Pinpoint the cell where the given text exists, returning its [x, y] midpoint coordinate. 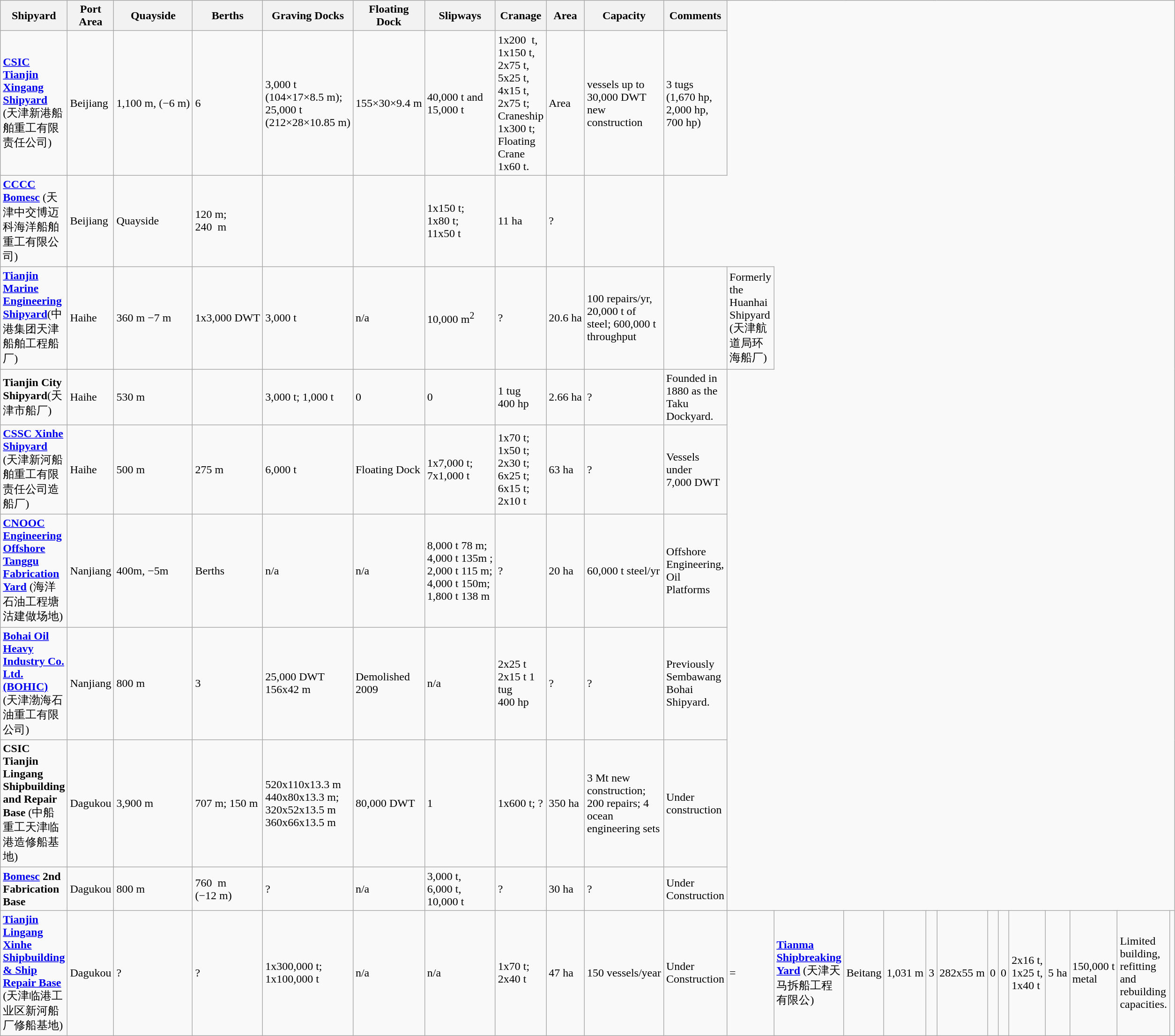
500 m [153, 470]
Vessels under 7,000 DWT [695, 470]
1 [460, 804]
520x110x13.3 m 440x80x13.3 m; 320x52x13.5 m 360x66x13.5 m [308, 804]
Offshore Engineering, Oil Platforms [695, 571]
Port Area [91, 16]
530 m [153, 397]
CCCC Bomesc (天津中交博迈科海洋船舶重工有限公司) [34, 221]
CSSC Xinhe Shipyard (天津新河船舶重工有限责任公司造船厂) [34, 470]
3,000 t (104×17×8.5 m); 25,000 t (212×28×10.85 m) [308, 103]
1x7,000 t; 7x1,000 t [460, 470]
155×30×9.4 m [389, 103]
47 ha [565, 973]
Beitang [864, 973]
150,000 t metal [1093, 973]
1x200 t, 1x150 t, 2x75 t, 5x25 t, 4x15 t, 2x75 t; Craneship 1x300 t; Floating Crane 1x60 t. [521, 103]
2x16 t, 1x25 t, 1x40 t [1027, 973]
1x300,000 t; 1x100,000 t [308, 973]
25,000 DWT 156x42 m [308, 683]
Tianjin City Shipyard(天津市船厂) [34, 397]
350 ha [565, 804]
6 [228, 103]
1x3,000 DWT [228, 318]
Under construction [695, 804]
63 ha [565, 470]
1,100 m, (−6 m) [153, 103]
Comments [695, 16]
3,000 t; 1,000 t [308, 397]
1x70 t; 1x50 t; 2x30 t; 6x25 t; 6x15 t; 2x10 t [521, 470]
1x70 t; 2x40 t [521, 973]
40,000 t and 15,000 t [460, 103]
1x150 t; 1x80 t; 11x50 t [460, 221]
150 vessels/year [624, 973]
3 tugs (1,670 hp, 2,000 hp, 700 hp) [695, 103]
Tianjin Lingang Xinhe Shipbuilding & Ship Repair Base (天津临港工业区新河船厂修船基地) [34, 973]
1,031 m [905, 973]
Shipyard [34, 16]
Previously Sembawang Bohai Shipyard. [695, 683]
Limited building, refitting and rebuilding capacities. [1144, 973]
275 m [228, 470]
Demolished 2009 [389, 683]
Capacity [624, 16]
Tianma Shipbreaking Yard (天津天马拆船工程有限公) [809, 973]
3,000 t, 6,000 t, 10,000 t [460, 889]
3,900 m [153, 804]
60,000 t steel/yr [624, 571]
1x600 t; ? [521, 804]
5 ha [1057, 973]
1 tug 400 hp [521, 397]
80,000 DWT [389, 804]
707 m; 150 m [228, 804]
282x55 m [962, 973]
Formerly the Huanhai Shipyard (天津航道局环海船厂) [751, 318]
CNOOC Engineering Offshore Tanggu Fabrication Yard (海洋石油工程塘沽建做场地) [34, 571]
8,000 t 78 m; 4,000 t 135m ; 2,000 t 115 m; 4,000 t 150m; 1,800 t 138 m [460, 571]
Founded in 1880 as the Taku Dockyard. [695, 397]
Slipways [460, 16]
2.66 ha [565, 397]
11 ha [521, 221]
760 m (−12 m) [228, 889]
6,000 t [308, 470]
20 ha [565, 571]
CSIC Tianjin Lingang Shipbuilding and Repair Base (中船重工天津临港造修船基地) [34, 804]
Graving Docks [308, 16]
Bomesc 2nd Fabrication Base [34, 889]
3,000 t [308, 318]
= [751, 973]
Cranage [521, 16]
120 m; 240 m [228, 221]
2x25 t 2x15 t 1 tug 400 hp [521, 683]
10,000 m2 [460, 318]
360 m −7 m [153, 318]
Bohai Oil Heavy Industry Co. Ltd. (BOHIC) (天津渤海石油重工有限公司) [34, 683]
100 repairs/yr, 20,000 t of steel; 600,000 t throughput [624, 318]
vessels up to 30,000 DWT new construction [624, 103]
Tianjin Marine Engineering Shipyard(中港集团天津船舶工程船厂) [34, 318]
400m, −5m [153, 571]
30 ha [565, 889]
3 Mt new construction; 200 repairs; 4 ocean engineering sets [624, 804]
20.6 ha [565, 318]
CSIC Tianjin Xingang Shipyard (天津新港船舶重工有限责任公司) [34, 103]
